Extract the [x, y] coordinate from the center of the cell holding the provided text.  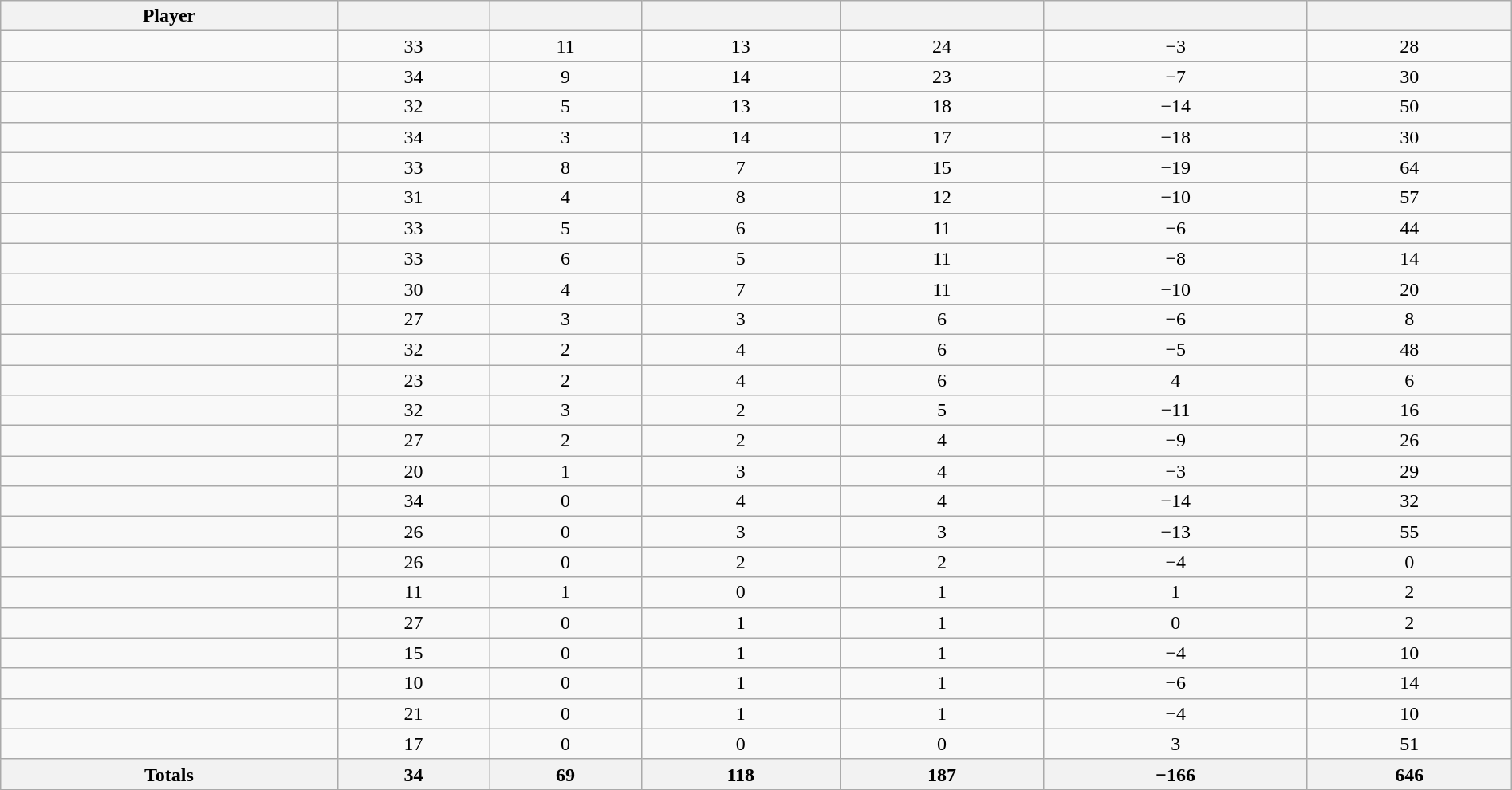
−19 [1175, 167]
24 [942, 46]
−8 [1175, 258]
18 [942, 107]
Totals [169, 774]
118 [740, 774]
29 [1409, 471]
−18 [1175, 137]
−13 [1175, 532]
−11 [1175, 411]
51 [1409, 744]
9 [566, 77]
646 [1409, 774]
21 [413, 713]
64 [1409, 167]
50 [1409, 107]
31 [413, 198]
−9 [1175, 441]
48 [1409, 349]
−5 [1175, 349]
16 [1409, 411]
−7 [1175, 77]
Player [169, 16]
44 [1409, 228]
55 [1409, 532]
69 [566, 774]
57 [1409, 198]
187 [942, 774]
28 [1409, 46]
−166 [1175, 774]
12 [942, 198]
